Capture the cell that displays the provided text and extract its (X, Y) central coordinate. 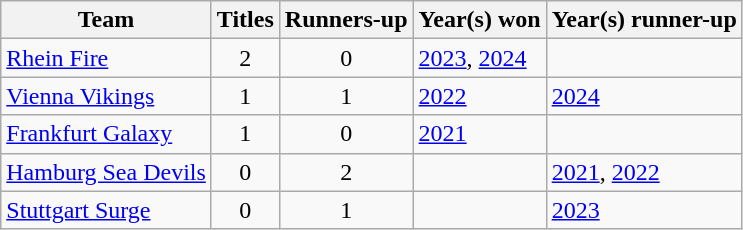
2021, 2022 (644, 172)
2021 (480, 134)
Rhein Fire (106, 58)
2023 (644, 210)
Frankfurt Galaxy (106, 134)
Vienna Vikings (106, 96)
2024 (644, 96)
Titles (245, 20)
Year(s) runner-up (644, 20)
Runners-up (346, 20)
Stuttgart Surge (106, 210)
Hamburg Sea Devils (106, 172)
Year(s) won (480, 20)
Team (106, 20)
2022 (480, 96)
2023, 2024 (480, 58)
